For the text-containing cell, return its midpoint in [X, Y] coordinate format. 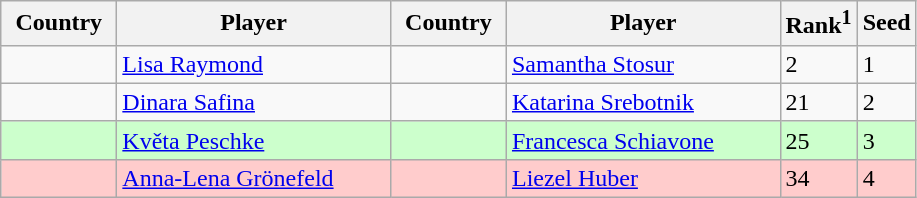
4 [886, 178]
Samantha Stosur [643, 64]
25 [818, 140]
Lisa Raymond [254, 64]
21 [818, 102]
Liezel Huber [643, 178]
Anna-Lena Grönefeld [254, 178]
1 [886, 64]
Rank1 [818, 24]
Květa Peschke [254, 140]
Dinara Safina [254, 102]
Francesca Schiavone [643, 140]
Seed [886, 24]
34 [818, 178]
3 [886, 140]
Katarina Srebotnik [643, 102]
